Locate the cell with the specified text and output its [x, y] center coordinate. 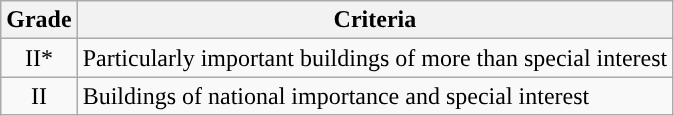
Criteria [375, 20]
Particularly important buildings of more than special interest [375, 58]
II [39, 96]
Buildings of national importance and special interest [375, 96]
II* [39, 58]
Grade [39, 20]
